From the cell containing the given text, extract its center point as [x, y] coordinate. 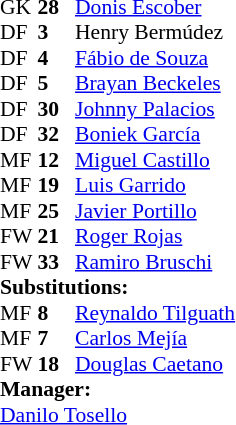
Luis Garrido [155, 185]
7 [57, 339]
Roger Rojas [155, 237]
18 [57, 364]
12 [57, 160]
5 [57, 83]
21 [57, 237]
Brayan Beckeles [155, 83]
25 [57, 211]
33 [57, 262]
Boniek García [155, 135]
8 [57, 313]
3 [57, 33]
Substitutions: [118, 287]
Johnny Palacios [155, 109]
Ramiro Bruschi [155, 262]
Henry Bermúdez [155, 33]
19 [57, 185]
Reynaldo Tilguath [155, 313]
32 [57, 135]
Carlos Mejía [155, 339]
Douglas Caetano [155, 364]
4 [57, 58]
30 [57, 109]
Manager: [118, 389]
Miguel Castillo [155, 160]
Fábio de Souza [155, 58]
Javier Portillo [155, 211]
